Output the (x, y) coordinate of the center of the cell containing the given text.  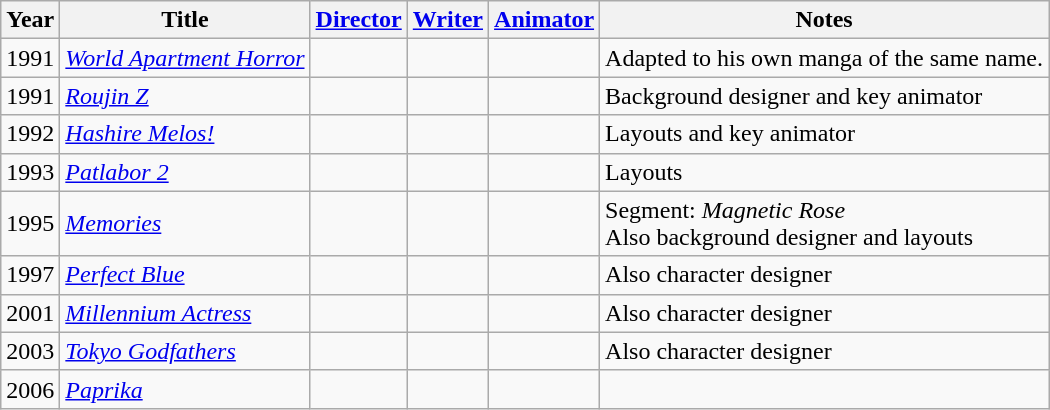
2006 (30, 389)
Animator (544, 20)
Tokyo Godfathers (185, 351)
World Apartment Horror (185, 58)
1995 (30, 224)
Background designer and key animator (824, 96)
Perfect Blue (185, 275)
Year (30, 20)
1992 (30, 134)
Roujin Z (185, 96)
1997 (30, 275)
Patlabor 2 (185, 172)
Hashire Melos! (185, 134)
Segment: Magnetic RoseAlso background designer and layouts (824, 224)
Writer (448, 20)
1993 (30, 172)
Adapted to his own manga of the same name. (824, 58)
2001 (30, 313)
Layouts (824, 172)
Memories (185, 224)
Notes (824, 20)
Paprika (185, 389)
Millennium Actress (185, 313)
Layouts and key animator (824, 134)
2003 (30, 351)
Title (185, 20)
Director (358, 20)
